Find where the given text appears and provide that cell's center as (x, y) coordinate. 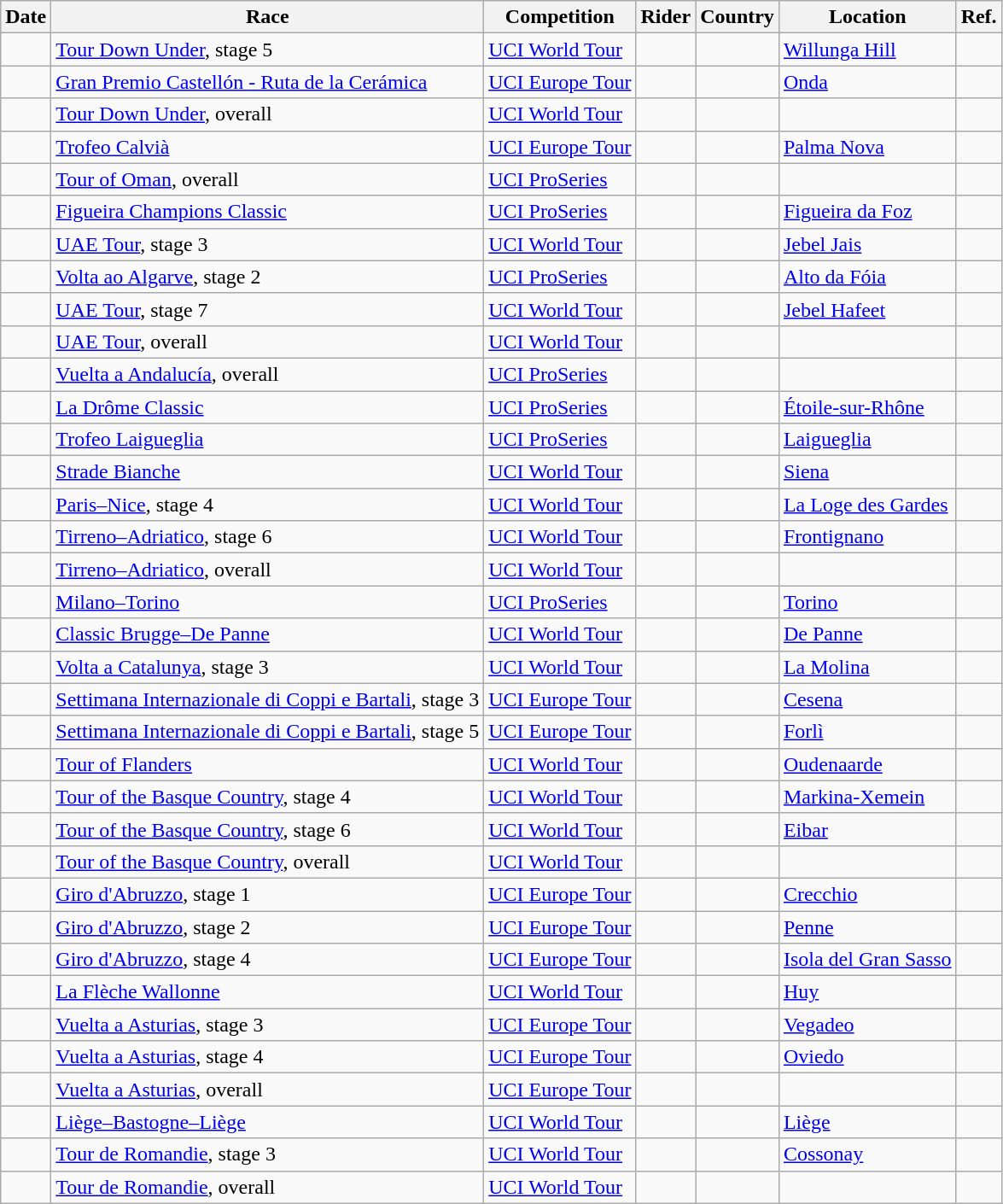
Giro d'Abruzzo, stage 1 (268, 894)
Alto da Fóia (867, 277)
Race (268, 17)
Trofeo Calvià (268, 147)
Forlì (867, 732)
Date (26, 17)
Tour Down Under, stage 5 (268, 50)
Figueira Champions Classic (268, 212)
La Drôme Classic (268, 407)
La Flèche Wallonne (268, 992)
Eibar (867, 829)
Ref. (978, 17)
Paris–Nice, stage 4 (268, 505)
Torino (867, 602)
Tour of the Basque Country, stage 6 (268, 829)
Tour Down Under, overall (268, 114)
Vuelta a Asturias, stage 3 (268, 1025)
Étoile-sur-Rhône (867, 407)
Penne (867, 926)
Huy (867, 992)
Vuelta a Andalucía, overall (268, 374)
Location (867, 17)
De Panne (867, 634)
Jebel Hafeet (867, 309)
UAE Tour, stage 7 (268, 309)
Volta ao Algarve, stage 2 (268, 277)
Tour of Oman, overall (268, 179)
Vuelta a Asturias, overall (268, 1090)
Trofeo Laigueglia (268, 440)
UAE Tour, stage 3 (268, 244)
Laigueglia (867, 440)
Tour de Romandie, overall (268, 1187)
Frontignano (867, 537)
UAE Tour, overall (268, 342)
Cesena (867, 699)
Settimana Internazionale di Coppi e Bartali, stage 3 (268, 699)
Willunga Hill (867, 50)
Giro d'Abruzzo, stage 2 (268, 926)
Oviedo (867, 1057)
Liège–Bastogne–Liège (268, 1122)
Tour de Romandie, stage 3 (268, 1154)
Siena (867, 472)
Strade Bianche (268, 472)
Competition (560, 17)
Figueira da Foz (867, 212)
Country (738, 17)
Vuelta a Asturias, stage 4 (268, 1057)
Gran Premio Castellón - Ruta de la Cerámica (268, 82)
Tour of the Basque Country, overall (268, 862)
Markina-Xemein (867, 797)
Vegadeo (867, 1025)
Settimana Internazionale di Coppi e Bartali, stage 5 (268, 732)
Classic Brugge–De Panne (268, 634)
Milano–Torino (268, 602)
Cossonay (867, 1154)
Tour of Flanders (268, 764)
Isola del Gran Sasso (867, 960)
Tour of the Basque Country, stage 4 (268, 797)
La Molina (867, 667)
Volta a Catalunya, stage 3 (268, 667)
Onda (867, 82)
Oudenaarde (867, 764)
Liège (867, 1122)
Palma Nova (867, 147)
Rider (666, 17)
Jebel Jais (867, 244)
Tirreno–Adriatico, stage 6 (268, 537)
La Loge des Gardes (867, 505)
Giro d'Abruzzo, stage 4 (268, 960)
Tirreno–Adriatico, overall (268, 570)
Crecchio (867, 894)
